Provide the (x, y) coordinate of the cell's center where the given text is located.  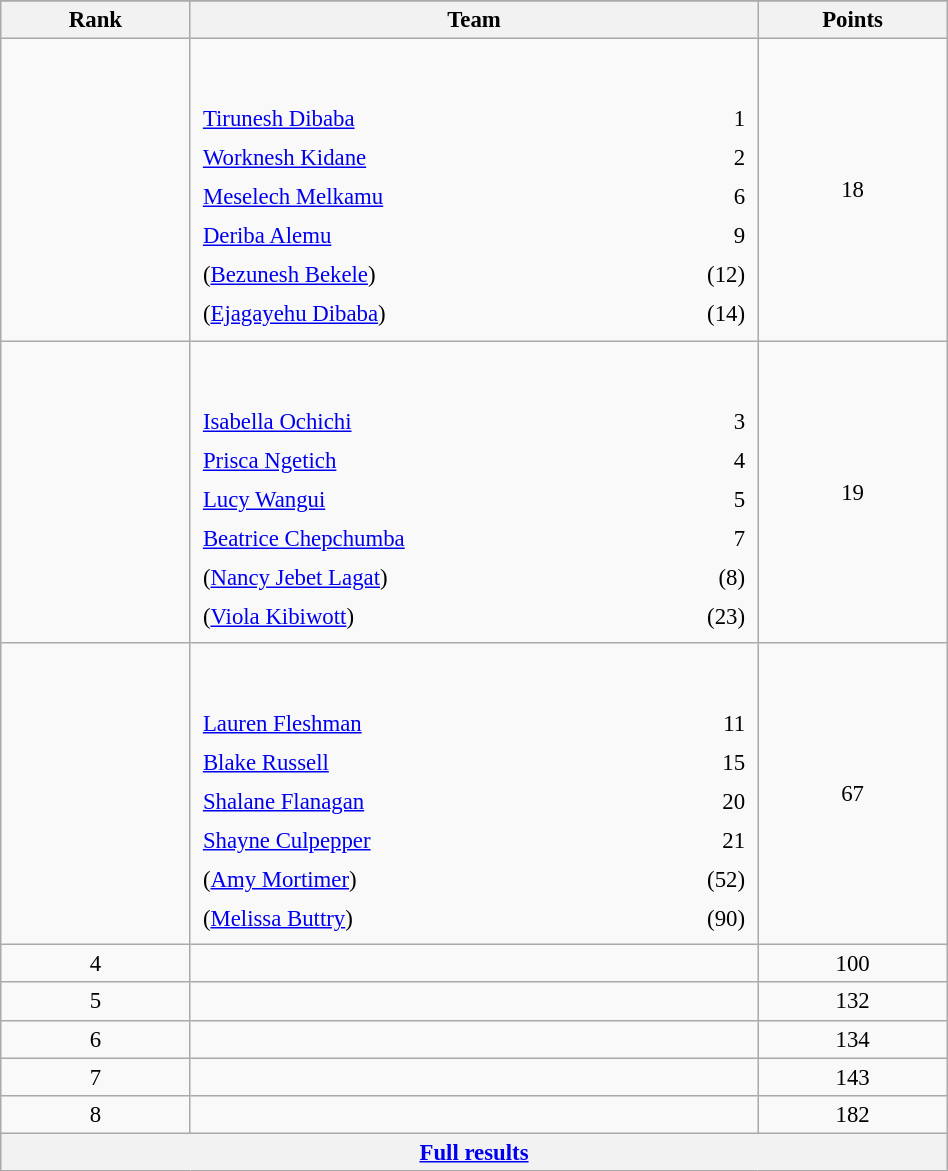
Isabella Ochichi 3 Prisca Ngetich 4 Lucy Wangui 5 Beatrice Chepchumba 7 (Nancy Jebet Lagat) (8) (Viola Kibiwott) (23) (474, 492)
(Nancy Jebet Lagat) (422, 577)
1 (696, 119)
3 (700, 421)
182 (852, 1114)
(23) (700, 616)
Prisca Ngetich (422, 460)
Worknesh Kidane (418, 158)
2 (696, 158)
132 (852, 1002)
(14) (696, 314)
20 (692, 801)
(Amy Mortimer) (414, 880)
(90) (692, 919)
15 (692, 762)
(Viola Kibiwott) (422, 616)
134 (852, 1039)
Team (474, 20)
Meselech Melkamu (418, 197)
Shalane Flanagan (414, 801)
100 (852, 964)
9 (696, 236)
11 (692, 723)
(Melissa Buttry) (414, 919)
143 (852, 1077)
18 (852, 190)
Beatrice Chepchumba (422, 538)
Full results (474, 1152)
Tirunesh Dibaba 1 Worknesh Kidane 2 Meselech Melkamu 6 Deriba Alemu 9 (Bezunesh Bekele) (12) (Ejagayehu Dibaba) (14) (474, 190)
(Bezunesh Bekele) (418, 275)
67 (852, 794)
Blake Russell (414, 762)
Lauren Fleshman (414, 723)
(52) (692, 880)
Shayne Culpepper (414, 840)
19 (852, 492)
Rank (96, 20)
Tirunesh Dibaba (418, 119)
21 (692, 840)
Isabella Ochichi (422, 421)
(12) (696, 275)
(Ejagayehu Dibaba) (418, 314)
(8) (700, 577)
8 (96, 1114)
Lucy Wangui (422, 499)
Points (852, 20)
Deriba Alemu (418, 236)
Lauren Fleshman 11 Blake Russell 15 Shalane Flanagan 20 Shayne Culpepper 21 (Amy Mortimer) (52) (Melissa Buttry) (90) (474, 794)
